Locate the cell with the specified text and output its [x, y] center coordinate. 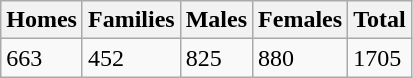
825 [216, 58]
Males [216, 20]
Total [380, 20]
663 [42, 58]
452 [131, 58]
Families [131, 20]
Homes [42, 20]
Females [300, 20]
1705 [380, 58]
880 [300, 58]
